For the text-containing cell, return its midpoint in (x, y) coordinate format. 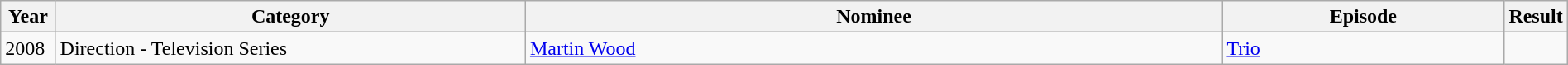
Nominee (873, 17)
Result (1536, 17)
Episode (1363, 17)
Category (290, 17)
Trio (1363, 48)
Direction - Television Series (290, 48)
Martin Wood (873, 48)
Year (28, 17)
2008 (28, 48)
